Output the [x, y] coordinate of the center of the cell containing the given text.  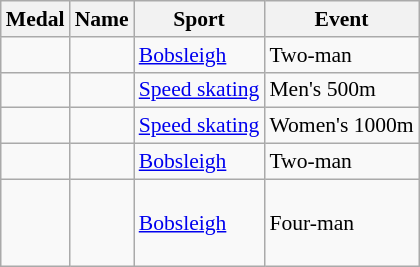
Four-man [341, 222]
Event [341, 19]
Women's 1000m [341, 126]
Medal [36, 19]
Men's 500m [341, 90]
Sport [200, 19]
Name [102, 19]
